Capture the cell that displays the provided text and extract its (X, Y) central coordinate. 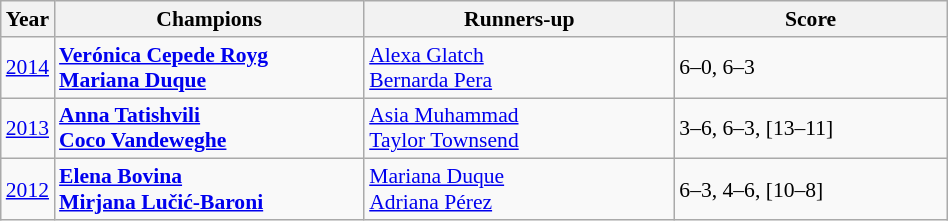
Asia Muhammad Taylor Townsend (519, 128)
Alexa Glatch Bernarda Pera (519, 68)
Champions (209, 19)
Score (810, 19)
Mariana Duque Adriana Pérez (519, 190)
2013 (28, 128)
Elena Bovina Mirjana Lučić-Baroni (209, 190)
6–0, 6–3 (810, 68)
Anna Tatishvili Coco Vandeweghe (209, 128)
Runners-up (519, 19)
3–6, 6–3, [13–11] (810, 128)
2014 (28, 68)
2012 (28, 190)
Year (28, 19)
6–3, 4–6, [10–8] (810, 190)
Verónica Cepede Royg Mariana Duque (209, 68)
